Pinpoint the cell where the given text exists, returning its [X, Y] midpoint coordinate. 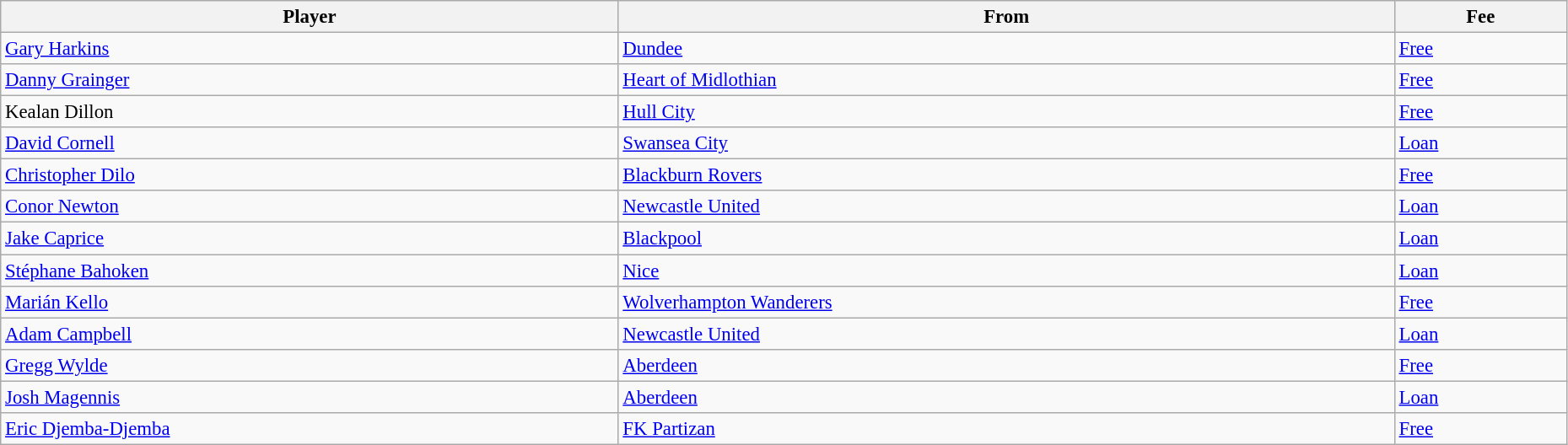
Kealan Dillon [310, 112]
FK Partizan [1006, 429]
Jake Caprice [310, 239]
Gregg Wylde [310, 365]
Blackpool [1006, 239]
Stéphane Bahoken [310, 271]
Fee [1480, 17]
Christopher Dilo [310, 175]
From [1006, 17]
David Cornell [310, 143]
Wolverhampton Wanderers [1006, 302]
Eric Djemba-Djemba [310, 429]
Blackburn Rovers [1006, 175]
Gary Harkins [310, 49]
Hull City [1006, 112]
Josh Magennis [310, 397]
Marián Kello [310, 302]
Player [310, 17]
Conor Newton [310, 206]
Danny Grainger [310, 80]
Heart of Midlothian [1006, 80]
Adam Campbell [310, 334]
Dundee [1006, 49]
Swansea City [1006, 143]
Nice [1006, 271]
